Return the [x, y] coordinate for the center point of the cell that contains the specified text.  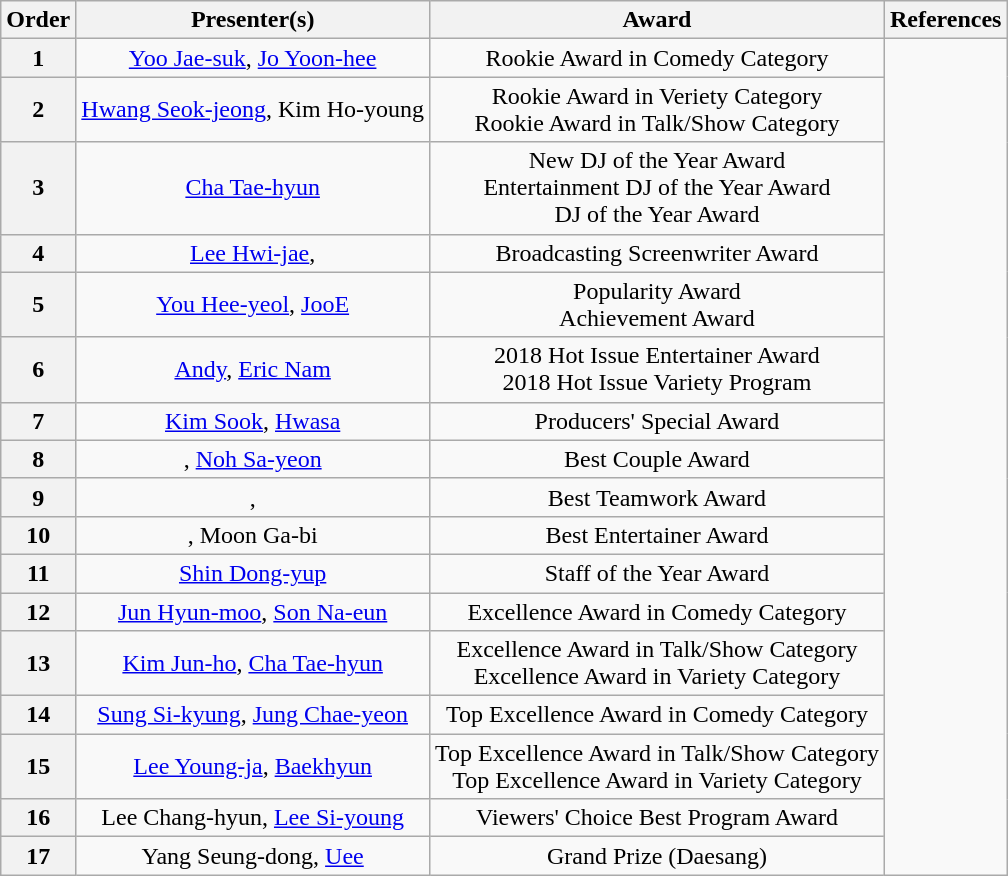
16 [38, 818]
References [946, 20]
Jun Hyun-moo, Son Na-eun [253, 611]
7 [38, 421]
Order [38, 20]
, [253, 497]
10 [38, 535]
Top Excellence Award in Talk/Show CategoryTop Excellence Award in Variety Category [656, 766]
Top Excellence Award in Comedy Category [656, 715]
Shin Dong-yup [253, 573]
Cha Tae-hyun [253, 188]
Viewers' Choice Best Program Award [656, 818]
15 [38, 766]
, Moon Ga-bi [253, 535]
Presenter(s) [253, 20]
Excellence Award in Talk/Show CategoryExcellence Award in Variety Category [656, 664]
5 [38, 304]
Yang Seung-dong, Uee [253, 856]
2018 Hot Issue Entertainer Award2018 Hot Issue Variety Program [656, 370]
You Hee-yeol, JooE [253, 304]
Broadcasting Screenwriter Award [656, 253]
Yoo Jae-suk, Jo Yoon-hee [253, 58]
13 [38, 664]
Lee Hwi-jae, [253, 253]
Kim Jun-ho, Cha Tae-hyun [253, 664]
6 [38, 370]
2 [38, 110]
12 [38, 611]
Lee Chang-hyun, Lee Si-young [253, 818]
, Noh Sa-yeon [253, 459]
1 [38, 58]
Best Teamwork Award [656, 497]
4 [38, 253]
Producers' Special Award [656, 421]
Hwang Seok-jeong, Kim Ho-young [253, 110]
8 [38, 459]
9 [38, 497]
Andy, Eric Nam [253, 370]
11 [38, 573]
Sung Si-kyung, Jung Chae-yeon [253, 715]
14 [38, 715]
Grand Prize (Daesang) [656, 856]
Rookie Award in Comedy Category [656, 58]
Kim Sook, Hwasa [253, 421]
Rookie Award in Veriety CategoryRookie Award in Talk/Show Category [656, 110]
Award [656, 20]
3 [38, 188]
17 [38, 856]
Excellence Award in Comedy Category [656, 611]
New DJ of the Year AwardEntertainment DJ of the Year AwardDJ of the Year Award [656, 188]
Lee Young-ja, Baekhyun [253, 766]
Staff of the Year Award [656, 573]
Best Couple Award [656, 459]
Popularity AwardAchievement Award [656, 304]
Best Entertainer Award [656, 535]
